Capture the cell that displays the provided text and extract its (X, Y) central coordinate. 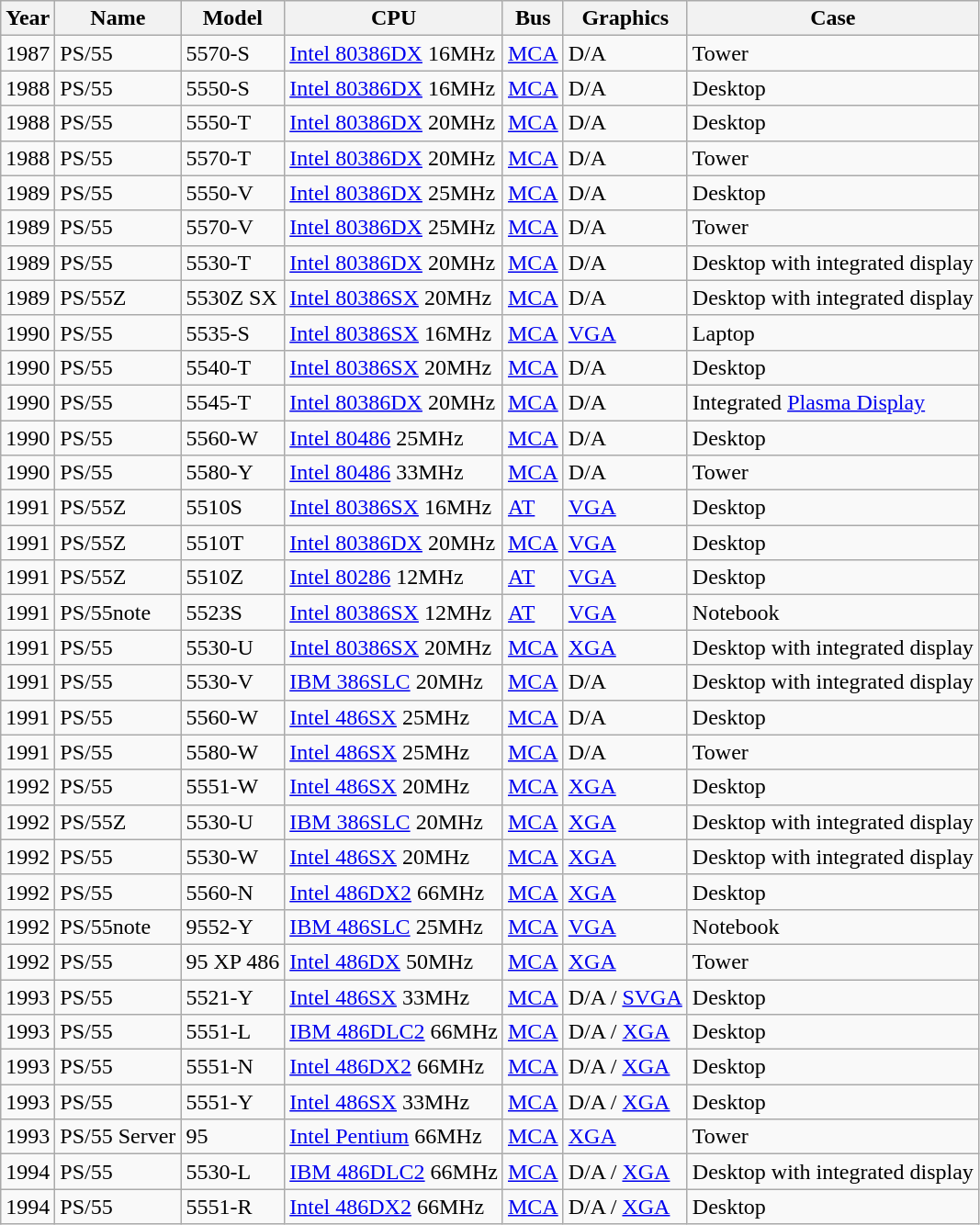
Intel Pentium 66MHz (394, 1137)
5551-L (233, 1032)
Intel 80486 25MHz (394, 438)
5510T (233, 543)
Bus (533, 18)
CPU (394, 18)
5551-R (233, 1207)
5510S (233, 508)
5551-N (233, 1067)
Intel 80286 12MHz (394, 578)
5570-S (233, 53)
IBM 486SLC 25MHz (394, 927)
5570-T (233, 158)
5570-V (233, 228)
Intel 80386SX 12MHz (394, 612)
Year (28, 18)
95 XP 486 (233, 961)
5560-N (233, 892)
5530-W (233, 857)
5545-T (233, 402)
5551-W (233, 787)
Model (233, 18)
9552-Y (233, 927)
Name (118, 18)
Integrated Plasma Display (832, 402)
Case (832, 18)
95 (233, 1137)
5550-T (233, 123)
5580-Y (233, 473)
5551-Y (233, 1102)
Graphics (625, 18)
D/A / SVGA (625, 996)
5530-L (233, 1172)
Intel 486DX 50MHz (394, 961)
Intel 80486 33MHz (394, 473)
5550-S (233, 88)
5510Z (233, 578)
5530-V (233, 682)
5535-S (233, 332)
5550-V (233, 193)
5530-T (233, 263)
5580-W (233, 752)
Laptop (832, 332)
1987 (28, 53)
5530Z SX (233, 298)
5521-Y (233, 996)
5540-T (233, 367)
5523S (233, 612)
PS/55 Server (118, 1137)
